Extract the [x, y] coordinate from the center of the cell holding the provided text.  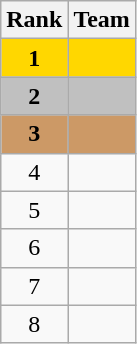
Team [102, 20]
5 [34, 210]
4 [34, 172]
8 [34, 324]
6 [34, 248]
7 [34, 286]
1 [34, 58]
Rank [34, 20]
3 [34, 134]
2 [34, 96]
